From the cell containing the given text, extract its center point as [X, Y] coordinate. 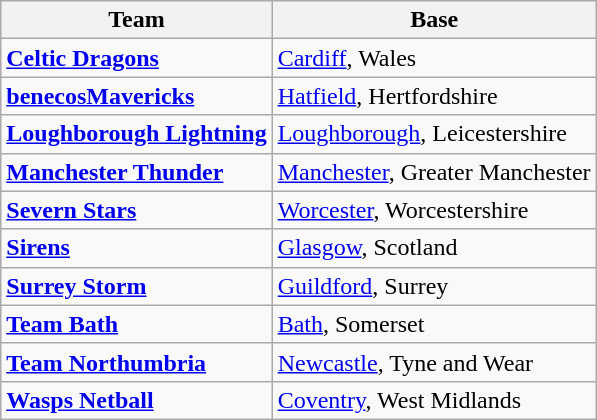
Hatfield, Hertfordshire [434, 96]
Celtic Dragons [136, 58]
Guildford, Surrey [434, 286]
Cardiff, Wales [434, 58]
Sirens [136, 248]
Severn Stars [136, 210]
Worcester, Worcestershire [434, 210]
Manchester Thunder [136, 172]
Bath, Somerset [434, 324]
Newcastle, Tyne and Wear [434, 362]
Team Bath [136, 324]
Loughborough Lightning [136, 134]
Surrey Storm [136, 286]
Glasgow, Scotland [434, 248]
Loughborough, Leicestershire [434, 134]
Base [434, 20]
benecosMavericks [136, 96]
Coventry, West Midlands [434, 400]
Manchester, Greater Manchester [434, 172]
Wasps Netball [136, 400]
Team Northumbria [136, 362]
Team [136, 20]
